Capture the cell that displays the provided text and extract its [x, y] central coordinate. 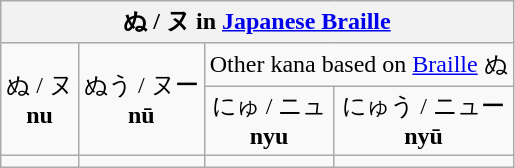
Other kana based on Braille ぬ [358, 64]
にゅう / ニュー nyū [424, 121]
ぬう / ヌー nū [141, 99]
にゅ / ニュ nyu [269, 121]
ぬ / ヌ nu [40, 99]
ぬ / ヌ in Japanese Braille [257, 22]
